Capture the cell that displays the provided text and extract its [X, Y] central coordinate. 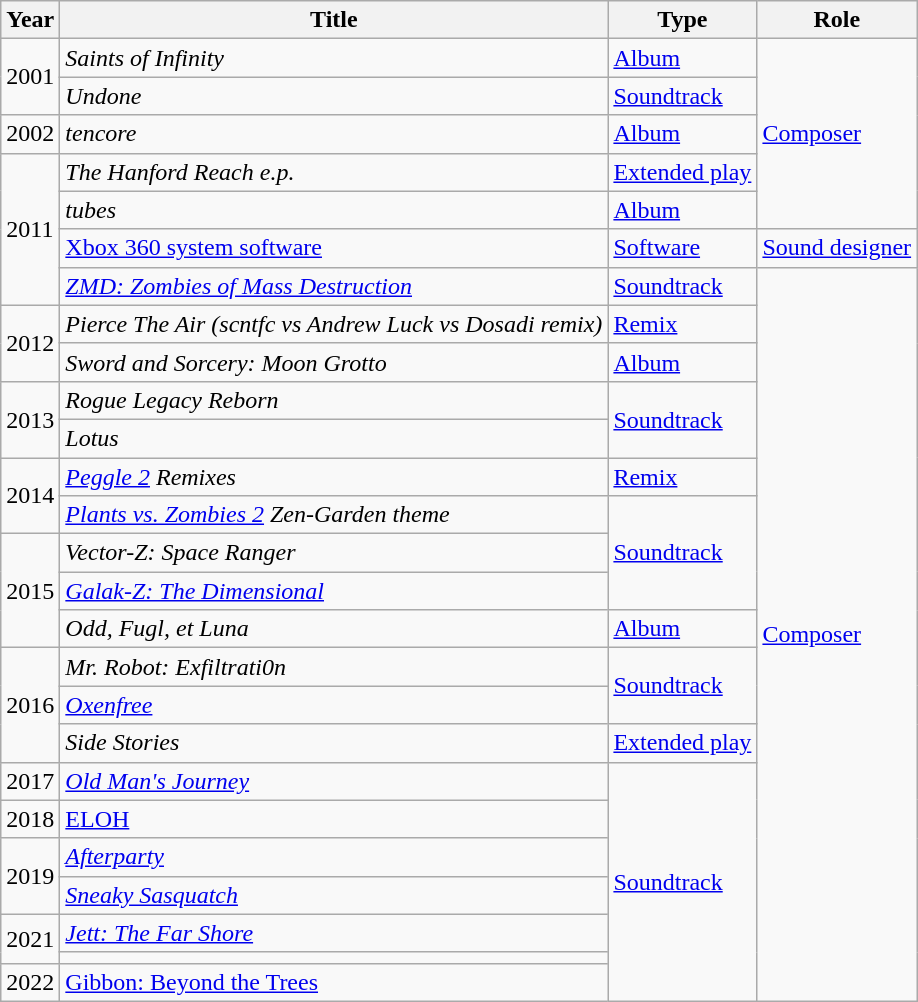
2001 [30, 77]
Vector-Z: Space Ranger [334, 553]
Jett: The Far Shore [334, 933]
2013 [30, 419]
Old Man's Journey [334, 781]
2011 [30, 229]
Year [30, 20]
Rogue Legacy Reborn [334, 400]
Peggle 2 Remixes [334, 477]
2014 [30, 496]
Side Stories [334, 743]
2021 [30, 938]
2015 [30, 591]
Gibbon: Beyond the Trees [334, 982]
Lotus [334, 438]
Undone [334, 96]
2022 [30, 982]
Galak-Z: The Dimensional [334, 591]
The Hanford Reach e.p. [334, 172]
2019 [30, 876]
2017 [30, 781]
tencore [334, 134]
Role [837, 20]
2002 [30, 134]
Afterparty [334, 857]
Software [682, 248]
ELOH [334, 819]
Sound designer [837, 248]
Xbox 360 system software [334, 248]
2018 [30, 819]
Mr. Robot: Exfiltrati0n [334, 667]
Odd, Fugl, et Luna [334, 629]
Saints of Infinity [334, 58]
Pierce The Air (scntfc vs Andrew Luck vs Dosadi remix) [334, 324]
2012 [30, 343]
tubes [334, 210]
2016 [30, 705]
Sword and Sorcery: Moon Grotto [334, 362]
Plants vs. Zombies 2 Zen-Garden theme [334, 515]
Title [334, 20]
ZMD: Zombies of Mass Destruction [334, 286]
Type [682, 20]
Sneaky Sasquatch [334, 895]
Oxenfree [334, 705]
